Extract the (X, Y) coordinate from the center of the cell holding the provided text.  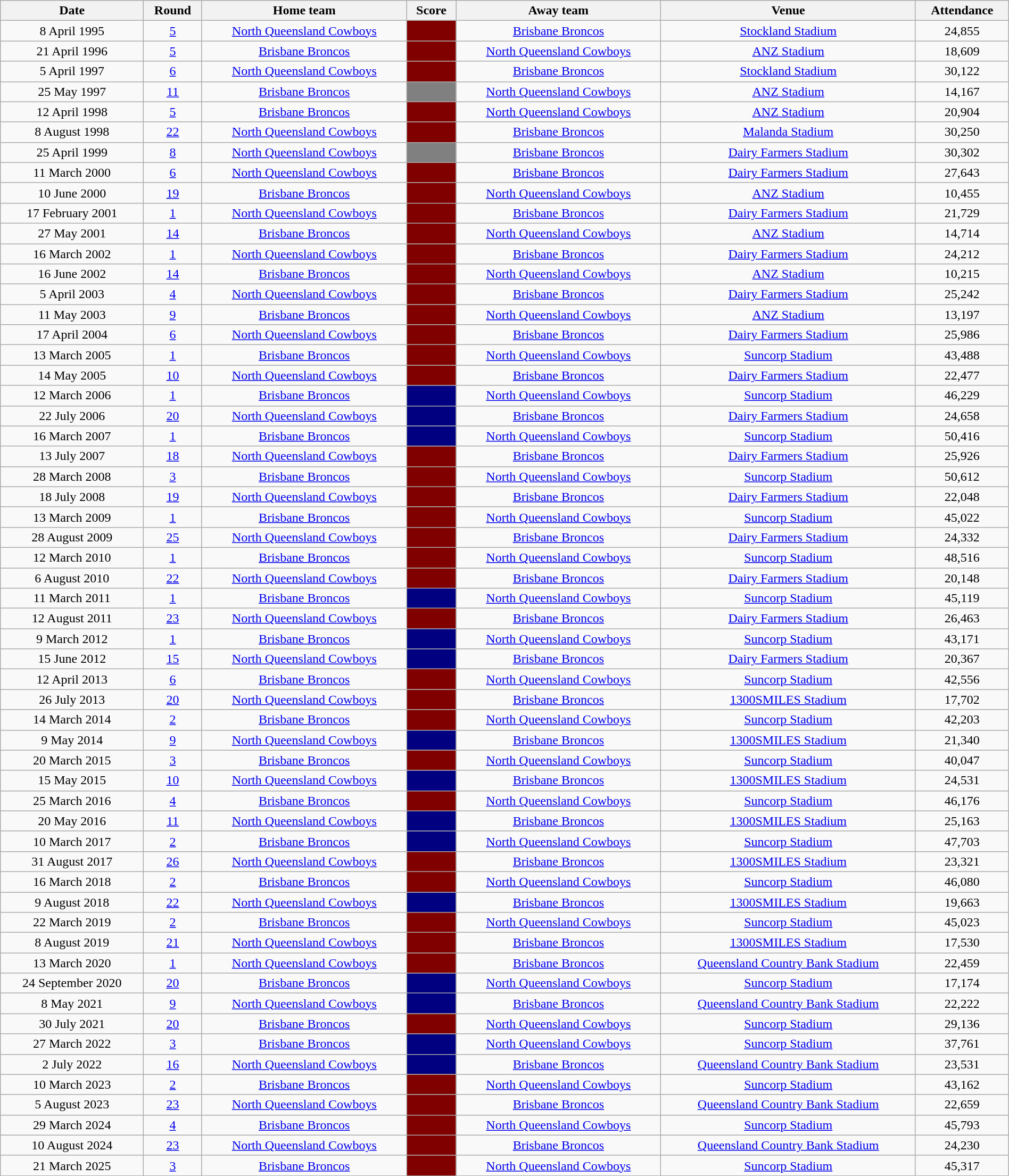
24,230 (962, 1145)
22,477 (962, 375)
Malanda Stadium (789, 132)
30 July 2021 (72, 1024)
37,761 (962, 1044)
20 March 2015 (72, 760)
45,793 (962, 1125)
16 March 2018 (72, 882)
46,080 (962, 882)
Venue (789, 11)
8 August 1998 (72, 132)
43,488 (962, 355)
14 May 2005 (72, 375)
9 March 2012 (72, 639)
16 March 2002 (72, 254)
25,242 (962, 294)
10 August 2024 (72, 1145)
18 (172, 456)
45,119 (962, 598)
5 April 1997 (72, 71)
6 August 2010 (72, 578)
12 April 2013 (72, 679)
8 May 2021 (72, 1004)
15 June 2012 (72, 659)
11 March 2011 (72, 598)
25 March 2016 (72, 801)
30,250 (962, 132)
30,122 (962, 71)
43,171 (962, 639)
16 June 2002 (72, 274)
10,215 (962, 274)
27,643 (962, 172)
12 April 1998 (72, 112)
21 April 1996 (72, 51)
24,212 (962, 254)
20,904 (962, 112)
22,459 (962, 963)
9 August 2018 (72, 902)
Attendance (962, 11)
20,148 (962, 578)
40,047 (962, 760)
8 April 1995 (72, 31)
30,302 (962, 152)
31 August 2017 (72, 861)
17 February 2001 (72, 213)
22 March 2019 (72, 923)
13 July 2007 (72, 456)
29 March 2024 (72, 1125)
42,203 (962, 720)
10 March 2023 (72, 1084)
12 March 2006 (72, 396)
12 August 2011 (72, 619)
10 June 2000 (72, 193)
26,463 (962, 619)
14,167 (962, 92)
24 September 2020 (72, 983)
13 March 2005 (72, 355)
Score (431, 11)
21 (172, 943)
16 (172, 1064)
22,048 (962, 497)
17,174 (962, 983)
Home team (304, 11)
24,332 (962, 537)
26 (172, 861)
18 July 2008 (72, 497)
16 March 2007 (72, 436)
17,702 (962, 700)
22 July 2006 (72, 416)
27 March 2022 (72, 1044)
24,855 (962, 31)
28 March 2008 (72, 476)
42,556 (962, 679)
14,714 (962, 233)
25 May 1997 (72, 92)
9 May 2014 (72, 740)
5 April 2003 (72, 294)
12 March 2010 (72, 557)
25,986 (962, 335)
28 August 2009 (72, 537)
27 May 2001 (72, 233)
46,176 (962, 801)
2 July 2022 (72, 1064)
15 May 2015 (72, 780)
24,658 (962, 416)
45,317 (962, 1165)
17 April 2004 (72, 335)
11 March 2000 (72, 172)
20 May 2016 (72, 821)
23,531 (962, 1064)
50,416 (962, 436)
25 (172, 537)
18,609 (962, 51)
11 May 2003 (72, 315)
22,659 (962, 1105)
24,531 (962, 780)
23,321 (962, 861)
Round (172, 11)
17,530 (962, 943)
Away team (559, 11)
48,516 (962, 557)
25 April 1999 (72, 152)
13 March 2009 (72, 517)
47,703 (962, 841)
13 March 2020 (72, 963)
8 August 2019 (72, 943)
13,197 (962, 315)
14 March 2014 (72, 720)
5 August 2023 (72, 1105)
21,729 (962, 213)
43,162 (962, 1084)
Date (72, 11)
21 March 2025 (72, 1165)
20,367 (962, 659)
10 March 2017 (72, 841)
29,136 (962, 1024)
45,022 (962, 517)
45,023 (962, 923)
15 (172, 659)
10,455 (962, 193)
8 (172, 152)
26 July 2013 (72, 700)
25,926 (962, 456)
19,663 (962, 902)
25,163 (962, 821)
46,229 (962, 396)
21,340 (962, 740)
50,612 (962, 476)
22,222 (962, 1004)
